Return (X, Y) of the center of cell containing provided text 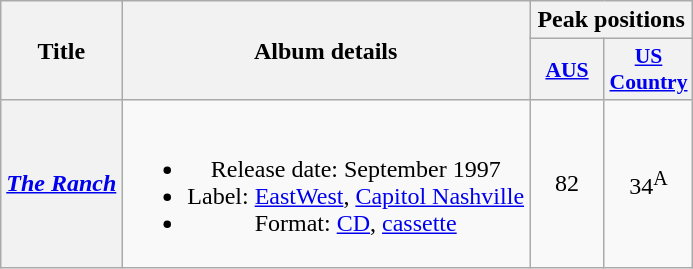
34A (648, 184)
AUS (568, 70)
Release date: September 1997Label: EastWest, Capitol NashvilleFormat: CD, cassette (326, 184)
82 (568, 184)
US Country (648, 70)
Title (62, 50)
The Ranch (62, 184)
Peak positions (612, 20)
Album details (326, 50)
